Search for the cell housing the specified text and yield its (X, Y) center coordinate. 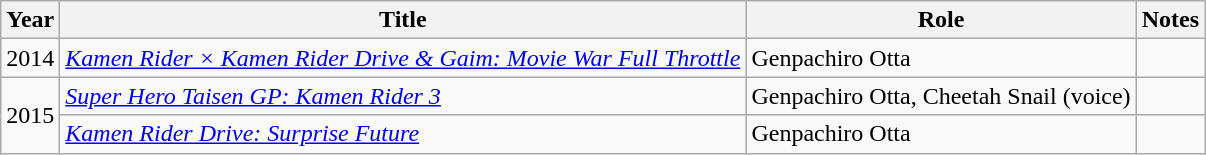
2014 (30, 58)
Year (30, 20)
2015 (30, 115)
Role (941, 20)
Kamen Rider Drive: Surprise Future (403, 134)
Kamen Rider × Kamen Rider Drive & Gaim: Movie War Full Throttle (403, 58)
Genpachiro Otta, Cheetah Snail (voice) (941, 96)
Title (403, 20)
Super Hero Taisen GP: Kamen Rider 3 (403, 96)
Notes (1170, 20)
